Locate the cell with the specified text and output its [X, Y] center coordinate. 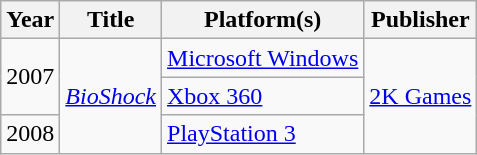
Title [111, 20]
Year [30, 20]
2007 [30, 77]
Platform(s) [263, 20]
2K Games [420, 96]
Xbox 360 [263, 96]
2008 [30, 134]
PlayStation 3 [263, 134]
BioShock [111, 96]
Publisher [420, 20]
Microsoft Windows [263, 58]
